Output the (x, y) coordinate of the center of the cell containing the given text.  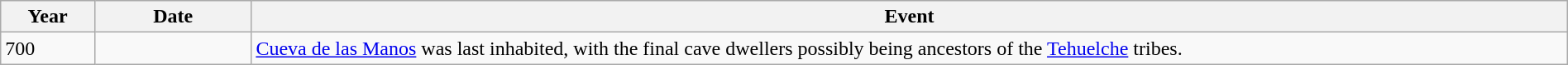
Cueva de las Manos was last inhabited, with the final cave dwellers possibly being ancestors of the Tehuelche tribes. (910, 48)
Year (48, 17)
700 (48, 48)
Event (910, 17)
Date (172, 17)
